Detect which cell encompasses the target text, then output its (X, Y) center coordinate. 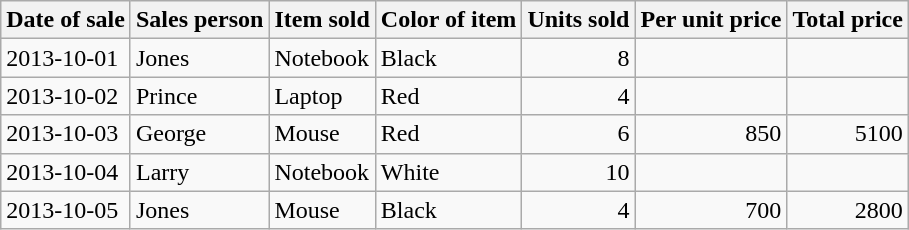
2013-10-01 (66, 58)
2800 (848, 210)
Laptop (322, 96)
Units sold (578, 20)
10 (578, 172)
White (448, 172)
2013-10-04 (66, 172)
8 (578, 58)
Item sold (322, 20)
Total price (848, 20)
Date of sale (66, 20)
Prince (199, 96)
2013-10-03 (66, 134)
Color of item (448, 20)
Sales person (199, 20)
Larry (199, 172)
5100 (848, 134)
2013-10-05 (66, 210)
700 (711, 210)
Per unit price (711, 20)
850 (711, 134)
6 (578, 134)
George (199, 134)
2013-10-02 (66, 96)
